Identify which cell holds the provided text, then report its [X, Y] central coordinate. 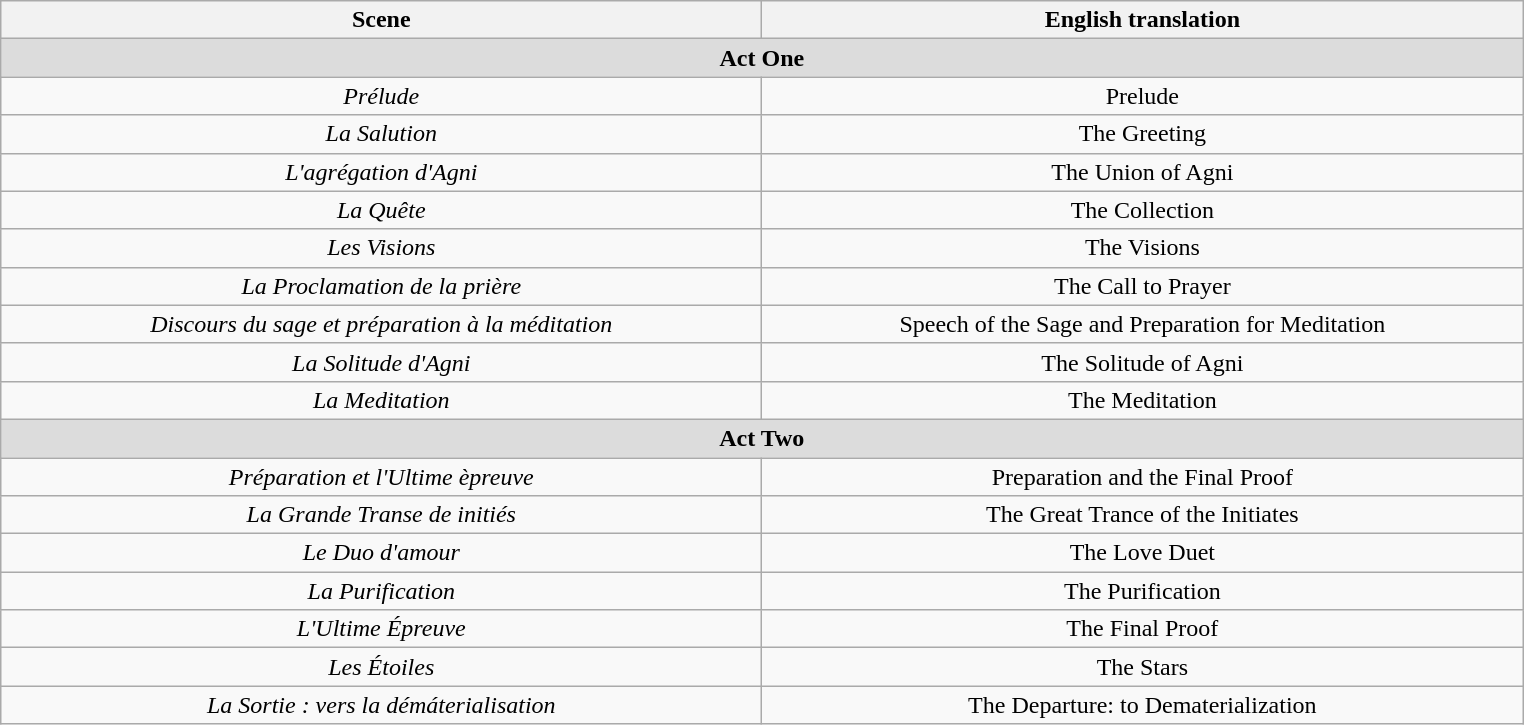
La Purification [382, 591]
Les Étoiles [382, 667]
Act Two [762, 438]
The Call to Prayer [1142, 286]
The Greeting [1142, 134]
The Stars [1142, 667]
Preparation and the Final Proof [1142, 477]
La Meditation [382, 400]
Prelude [1142, 96]
Act One [762, 58]
Prélude [382, 96]
Les Visions [382, 248]
La Proclamation de la prière [382, 286]
The Collection [1142, 210]
Scene [382, 20]
The Final Proof [1142, 629]
L'Ultime Épreuve [382, 629]
Le Duo d'amour [382, 553]
Préparation et l'Ultime èpreuve [382, 477]
The Meditation [1142, 400]
The Solitude of Agni [1142, 362]
La Grande Transe de initiés [382, 515]
The Love Duet [1142, 553]
L'agrégation d'Agni [382, 172]
La Solitude d'Agni [382, 362]
The Union of Agni [1142, 172]
La Sortie : vers la démáterialisation [382, 705]
The Great Trance of the Initiates [1142, 515]
La Quête [382, 210]
The Visions [1142, 248]
La Salution [382, 134]
English translation [1142, 20]
The Departure: to Dematerialization [1142, 705]
The Purification [1142, 591]
Discours du sage et préparation à la méditation [382, 324]
Speech of the Sage and Preparation for Meditation [1142, 324]
